For the text-containing cell, return its midpoint in (X, Y) coordinate format. 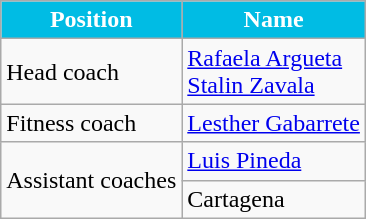
Rafaela Argueta Stalin Zavala (274, 72)
Fitness coach (92, 123)
Luis Pineda (274, 161)
Assistant coaches (92, 180)
Cartagena (274, 199)
Position (92, 20)
Lesther Gabarrete (274, 123)
Name (274, 20)
Head coach (92, 72)
